Output the [X, Y] coordinate of the center of the cell containing the given text.  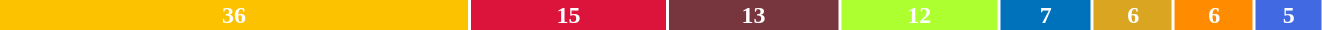
7 [1046, 15]
5 [1288, 15]
13 [754, 15]
12 [919, 15]
15 [568, 15]
36 [234, 15]
